Scan for the cell matching the given text and deliver its (x, y) coordinate at center. 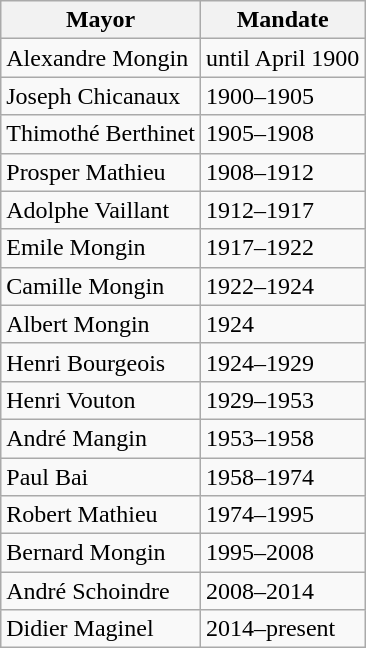
Camille Mongin (101, 286)
Mandate (282, 20)
until April 1900 (282, 58)
Henri Vouton (101, 400)
André Schoindre (101, 591)
Thimothé Berthinet (101, 134)
2008–2014 (282, 591)
Emile Mongin (101, 248)
Albert Mongin (101, 324)
1953–1958 (282, 438)
Joseph Chicanaux (101, 96)
1912–1917 (282, 210)
1929–1953 (282, 400)
1922–1924 (282, 286)
1908–1912 (282, 172)
1900–1905 (282, 96)
Adolphe Vaillant (101, 210)
Didier Maginel (101, 629)
1995–2008 (282, 553)
1974–1995 (282, 515)
Bernard Mongin (101, 553)
2014–present (282, 629)
1924–1929 (282, 362)
1924 (282, 324)
1958–1974 (282, 477)
Robert Mathieu (101, 515)
Henri Bourgeois (101, 362)
Prosper Mathieu (101, 172)
Mayor (101, 20)
André Mangin (101, 438)
Paul Bai (101, 477)
Alexandre Mongin (101, 58)
1905–1908 (282, 134)
1917–1922 (282, 248)
